Capture the cell that displays the provided text and extract its (X, Y) central coordinate. 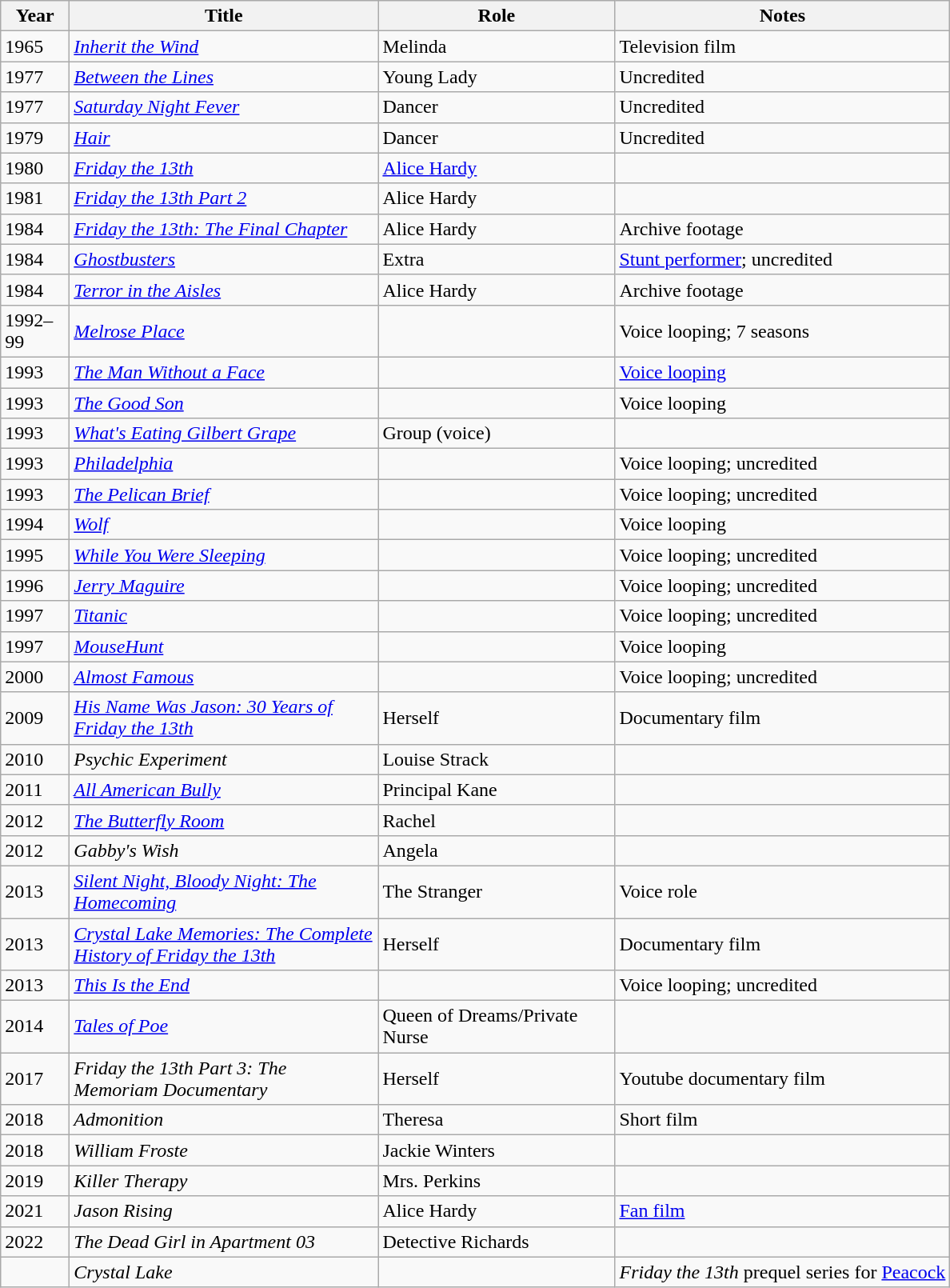
2021 (35, 1211)
1965 (35, 46)
Louise Strack (497, 759)
Ghostbusters (224, 259)
1994 (35, 525)
Almost Famous (224, 677)
Voice looping; 7 seasons (782, 331)
Rachel (497, 820)
Crystal Lake (224, 1272)
Mrs. Perkins (497, 1181)
Friday the 13th: The Final Chapter (224, 229)
2019 (35, 1181)
1981 (35, 198)
1992–99 (35, 331)
Friday the 13th Part 3: The Memoriam Documentary (224, 1078)
Title (224, 16)
The Dead Girl in Apartment 03 (224, 1242)
While You Were Sleeping (224, 555)
1996 (35, 586)
Jason Rising (224, 1211)
Friday the 13th Part 2 (224, 198)
Group (voice) (497, 434)
Jackie Winters (497, 1150)
Young Lady (497, 77)
Hair (224, 138)
What's Eating Gilbert Grape (224, 434)
Fan film (782, 1211)
Melrose Place (224, 331)
1995 (35, 555)
Admonition (224, 1120)
1980 (35, 168)
2017 (35, 1078)
Stunt performer; uncredited (782, 259)
The Man Without a Face (224, 372)
Psychic Experiment (224, 759)
Queen of Dreams/Private Nurse (497, 1027)
Principal Kane (497, 790)
Titanic (224, 616)
Friday the 13th (224, 168)
Friday the 13th prequel series for Peacock (782, 1272)
2011 (35, 790)
His Name Was Jason: 30 Years of Friday the 13th (224, 718)
Notes (782, 16)
Philadelphia (224, 464)
2009 (35, 718)
All American Bully (224, 790)
Inherit the Wind (224, 46)
This Is the End (224, 986)
MouseHunt (224, 646)
The Stranger (497, 891)
2022 (35, 1242)
Saturday Night Fever (224, 107)
Role (497, 16)
Between the Lines (224, 77)
2014 (35, 1027)
Melinda (497, 46)
Terror in the Aisles (224, 290)
Television film (782, 46)
Year (35, 16)
The Butterfly Room (224, 820)
Silent Night, Bloody Night: The Homecoming (224, 891)
Detective Richards (497, 1242)
Theresa (497, 1120)
Gabby's Wish (224, 850)
Short film (782, 1120)
Angela (497, 850)
The Good Son (224, 402)
Extra (497, 259)
William Froste (224, 1150)
Jerry Maguire (224, 586)
1979 (35, 138)
2000 (35, 677)
2010 (35, 759)
Tales of Poe (224, 1027)
Crystal Lake Memories: The Complete History of Friday the 13th (224, 944)
The Pelican Brief (224, 494)
Killer Therapy (224, 1181)
Voice role (782, 891)
Wolf (224, 525)
Youtube documentary film (782, 1078)
